For the text-containing cell, return its midpoint in (X, Y) coordinate format. 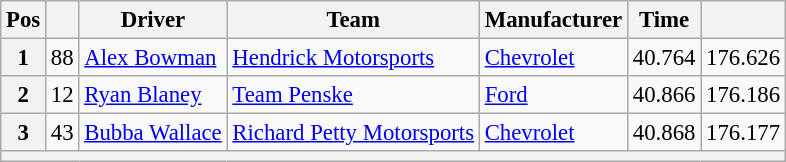
Driver (153, 20)
43 (62, 133)
Team (353, 20)
Pos (24, 20)
2 (24, 95)
176.626 (744, 58)
40.764 (664, 58)
Ryan Blaney (153, 95)
Hendrick Motorsports (353, 58)
Manufacturer (553, 20)
88 (62, 58)
Time (664, 20)
176.186 (744, 95)
40.866 (664, 95)
1 (24, 58)
Bubba Wallace (153, 133)
Ford (553, 95)
Alex Bowman (153, 58)
12 (62, 95)
3 (24, 133)
176.177 (744, 133)
Team Penske (353, 95)
Richard Petty Motorsports (353, 133)
40.868 (664, 133)
